Identify which cell holds the provided text, then report its [X, Y] central coordinate. 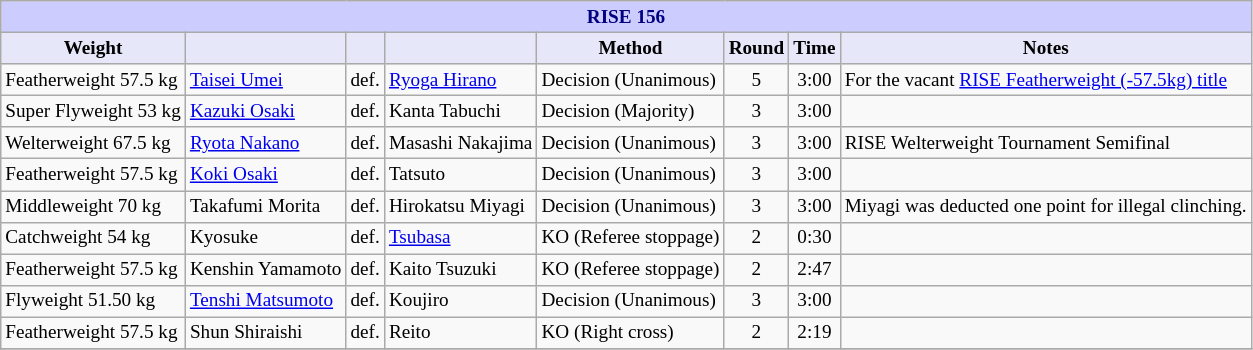
Koki Osaki [266, 175]
Kaito Tsuzuki [460, 270]
Shun Shiraishi [266, 333]
Welterweight 67.5 kg [94, 143]
Koujiro [460, 301]
Miyagi was deducted one point for illegal clinching. [1046, 206]
Ryoga Hirano [460, 80]
Kazuki Osaki [266, 111]
Tenshi Matsumoto [266, 301]
Weight [94, 48]
Catchweight 54 kg [94, 238]
5 [756, 80]
For the vacant RISE Featherweight (-57.5kg) title [1046, 80]
RISE Welterweight Tournament Semifinal [1046, 143]
Taisei Umei [266, 80]
Method [630, 48]
Masashi Nakajima [460, 143]
Flyweight 51.50 kg [94, 301]
Ryota Nakano [266, 143]
Kyosuke [266, 238]
Kanta Tabuchi [460, 111]
Tsubasa [460, 238]
Time [814, 48]
Hirokatsu Miyagi [460, 206]
Middleweight 70 kg [94, 206]
2:19 [814, 333]
RISE 156 [626, 17]
Kenshin Yamamoto [266, 270]
Notes [1046, 48]
Round [756, 48]
Reito [460, 333]
Takafumi Morita [266, 206]
KO (Right cross) [630, 333]
Super Flyweight 53 kg [94, 111]
Tatsuto [460, 175]
2:47 [814, 270]
Decision (Majority) [630, 111]
0:30 [814, 238]
